Search for the cell housing the specified text and yield its (X, Y) center coordinate. 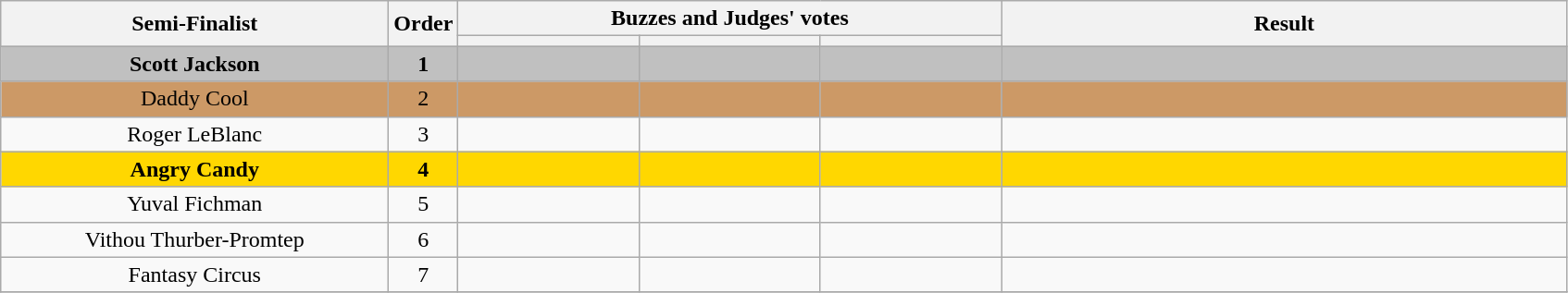
Roger LeBlanc (194, 134)
Order (424, 24)
Result (1285, 24)
Buzzes and Judges' votes (729, 18)
4 (424, 169)
1 (424, 64)
Angry Candy (194, 169)
Yuval Fichman (194, 204)
Scott Jackson (194, 64)
Daddy Cool (194, 99)
Fantasy Circus (194, 275)
Vithou Thurber-Promtep (194, 239)
7 (424, 275)
Semi-Finalist (194, 24)
5 (424, 204)
6 (424, 239)
2 (424, 99)
3 (424, 134)
